Determine the (x, y) coordinate at the center of the cell enclosing the given text.  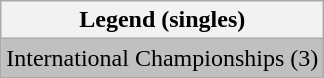
International Championships (3) (162, 58)
Legend (singles) (162, 20)
